Scan for the cell matching the given text and deliver its (X, Y) coordinate at center. 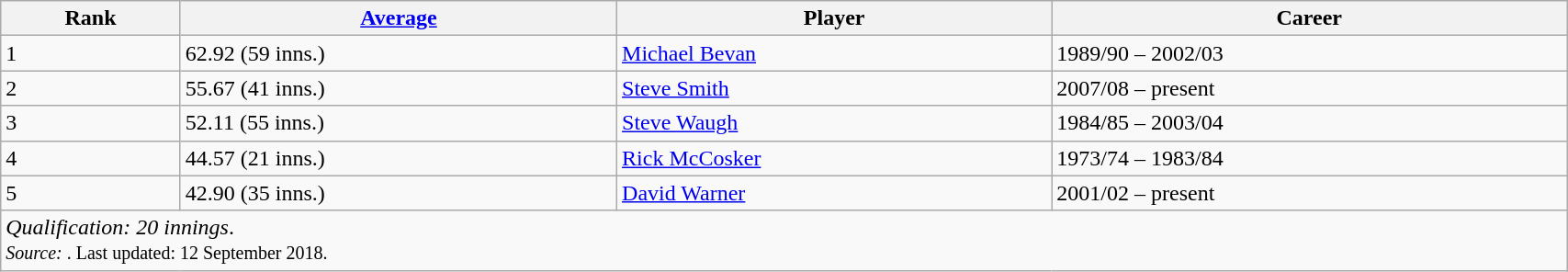
42.90 (35 inns.) (399, 193)
Average (399, 18)
1984/85 – 2003/04 (1310, 123)
David Warner (834, 193)
1 (91, 53)
Steve Smith (834, 88)
Michael Bevan (834, 53)
3 (91, 123)
Player (834, 18)
2 (91, 88)
44.57 (21 inns.) (399, 158)
2007/08 – present (1310, 88)
Career (1310, 18)
1989/90 – 2002/03 (1310, 53)
5 (91, 193)
55.67 (41 inns.) (399, 88)
4 (91, 158)
62.92 (59 inns.) (399, 53)
2001/02 – present (1310, 193)
52.11 (55 inns.) (399, 123)
Qualification: 20 innings.Source: . Last updated: 12 September 2018. (784, 241)
1973/74 – 1983/84 (1310, 158)
Steve Waugh (834, 123)
Rank (91, 18)
Rick McCosker (834, 158)
